Detect which cell encompasses the target text, then output its (X, Y) center coordinate. 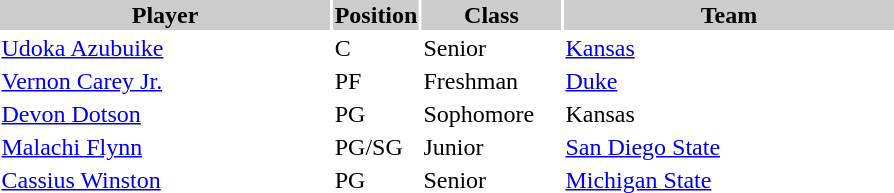
PG (376, 114)
Duke (729, 81)
Senior (492, 48)
Freshman (492, 81)
Class (492, 15)
C (376, 48)
Player (165, 15)
Team (729, 15)
PG/SG (376, 147)
Vernon Carey Jr. (165, 81)
San Diego State (729, 147)
Position (376, 15)
Malachi Flynn (165, 147)
Junior (492, 147)
PF (376, 81)
Udoka Azubuike (165, 48)
Sophomore (492, 114)
Devon Dotson (165, 114)
